Identify which cell holds the provided text, then report its [X, Y] central coordinate. 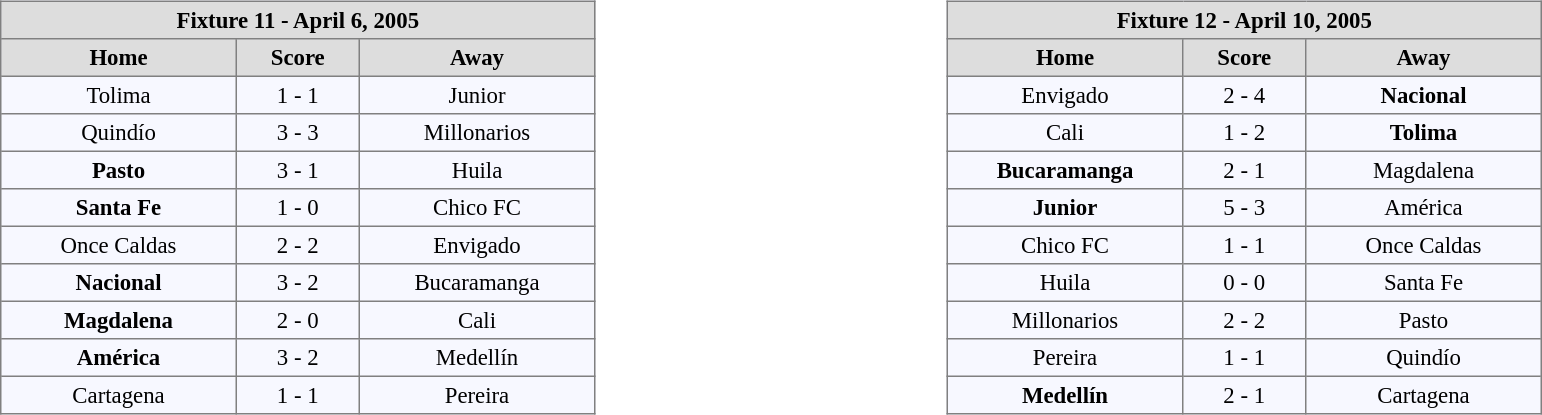
Fixture 11 - April 6, 2005 [298, 20]
5 - 3 [1244, 208]
3 - 3 [298, 133]
2 - 4 [1244, 95]
3 - 1 [298, 170]
0 - 0 [1244, 283]
2 - 0 [298, 320]
1 - 0 [298, 208]
1 - 2 [1244, 133]
Fixture 12 - April 10, 2005 [1244, 20]
